Return [x, y] of the center of cell containing provided text 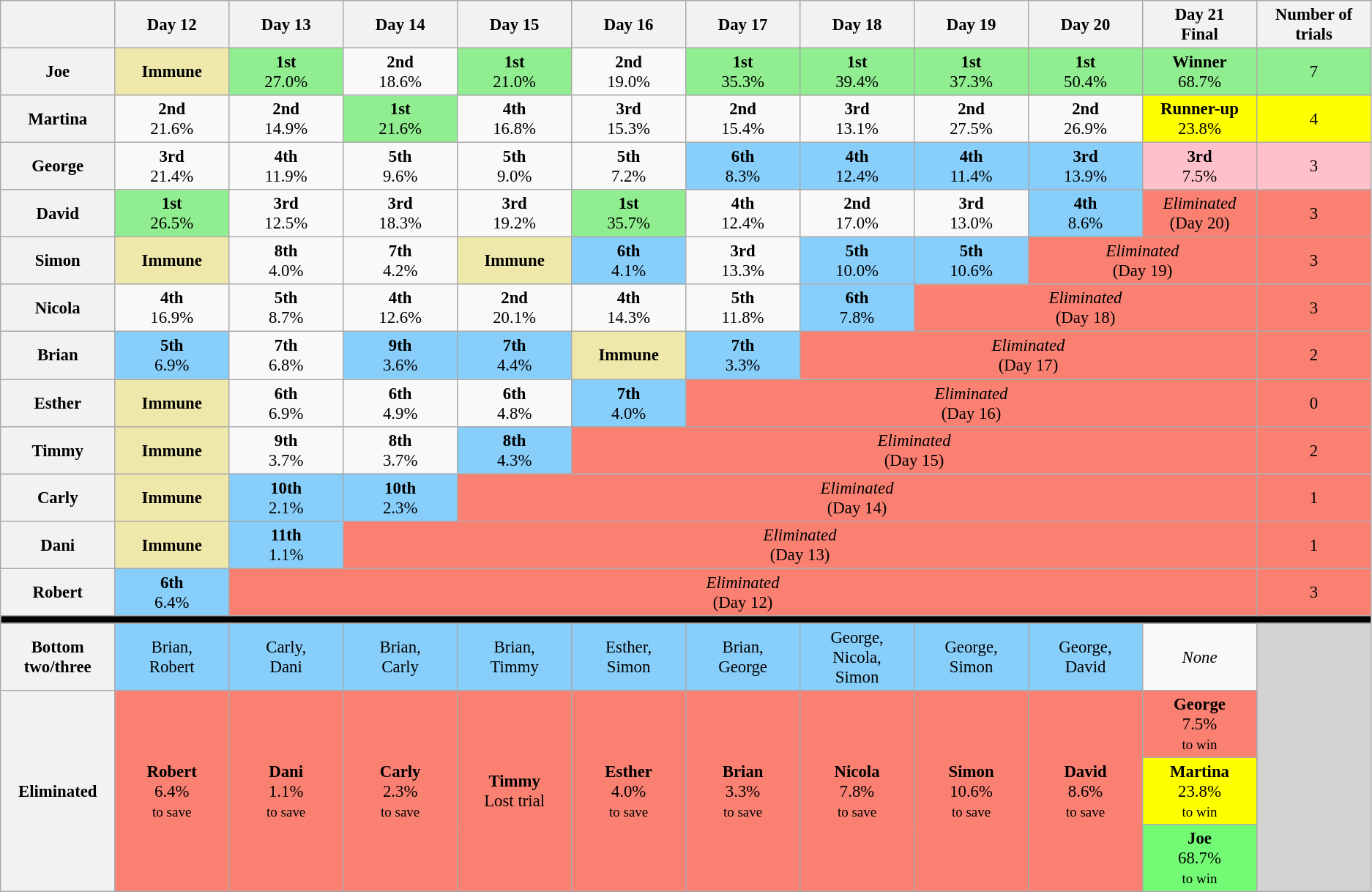
3rd13.1% [857, 119]
George,Simon [972, 657]
2nd21.6% [172, 119]
Number oftrials [1313, 25]
2nd15.4% [743, 119]
Day 21Final [1200, 25]
1st21.0% [515, 72]
Timmy [58, 450]
David [58, 214]
Martina [58, 119]
0 [1313, 403]
10th2.3% [400, 498]
Simon 10.6%to save [972, 791]
Carly,Dani [286, 657]
Joe 68.7%to win [1200, 858]
Martina 23.8%to win [1200, 791]
Day 19 [972, 25]
6th7.8% [857, 308]
3rd13.0% [972, 214]
Bottom two/three [58, 657]
6th 6.4% [172, 592]
Eliminated(Day 15) [914, 450]
3rd12.5% [286, 214]
George [58, 167]
Dani1.1%to save [286, 791]
Eliminated(Day 14) [857, 498]
Brian,Carly [400, 657]
Day 14 [400, 25]
6th4.8% [515, 403]
Runner-up 23.8% [1200, 119]
Eliminated(Day 18) [1086, 308]
None [1200, 657]
2nd19.0% [629, 72]
Brian 3.3%to save [743, 791]
2nd18.6% [400, 72]
3rd15.3% [629, 119]
7th4.4% [515, 356]
Eliminated(Day 12) [743, 592]
6th4.9% [400, 403]
Day 12 [172, 25]
8th4.0% [286, 261]
5th10.0% [857, 261]
Brian [58, 356]
4th12.6% [400, 308]
1st26.5% [172, 214]
Brian,Timmy [515, 657]
6th6.9% [286, 403]
2nd14.9% [286, 119]
Eliminated [58, 791]
3rd19.2% [515, 214]
Nicola [58, 308]
5th6.9% [172, 356]
4th14.3% [629, 308]
9th3.6% [400, 356]
Carly2.3%to save [400, 791]
3rd18.3% [400, 214]
4th8.6% [1086, 214]
5th10.6% [972, 261]
1st27.0% [286, 72]
Brian,Robert [172, 657]
Dani [58, 545]
Timmy Lost trial [515, 791]
3rd 7.5% [1200, 167]
Day 20 [1086, 25]
1st37.3% [972, 72]
9th3.7% [286, 450]
4th11.4% [972, 167]
7th4.0% [629, 403]
4 [1313, 119]
Day 17 [743, 25]
Robert [58, 592]
4th16.8% [515, 119]
Simon [58, 261]
Day 18 [857, 25]
Esther,Simon [629, 657]
4th11.9% [286, 167]
Winner 68.7% [1200, 72]
George,David [1086, 657]
10th2.1% [286, 498]
Carly [58, 498]
5th9.6% [400, 167]
1st21.6% [400, 119]
Esther4.0%to save [629, 791]
David 8.6%to save [1086, 791]
3rd21.4% [172, 167]
George 7.5%to win [1200, 724]
Joe [58, 72]
Day 16 [629, 25]
1st35.7% [629, 214]
6th 4.1% [629, 261]
2nd27.5% [972, 119]
Eliminated (Day 20) [1200, 214]
Eliminated (Day 19) [1143, 261]
7th4.2% [400, 261]
5th7.2% [629, 167]
7th3.3% [743, 356]
Day 15 [515, 25]
3rd13.3% [743, 261]
8th4.3% [515, 450]
7 [1313, 72]
1st39.4% [857, 72]
11th1.1% [286, 545]
1st50.4% [1086, 72]
5th8.7% [286, 308]
Nicola 7.8%to save [857, 791]
George,Nicola,Simon [857, 657]
2nd20.1% [515, 308]
2nd26.9% [1086, 119]
Brian,George [743, 657]
6th8.3% [743, 167]
Eliminated(Day 17) [1029, 356]
7th6.8% [286, 356]
5th11.8% [743, 308]
Eliminated(Day 13) [800, 545]
4th16.9% [172, 308]
5th9.0% [515, 167]
3rd13.9% [1086, 167]
Esther [58, 403]
2nd17.0% [857, 214]
Eliminated(Day 16) [972, 403]
1st35.3% [743, 72]
Day 13 [286, 25]
8th3.7% [400, 450]
Robert6.4%to save [172, 791]
